Locate the cell with the specified text and output its (x, y) center coordinate. 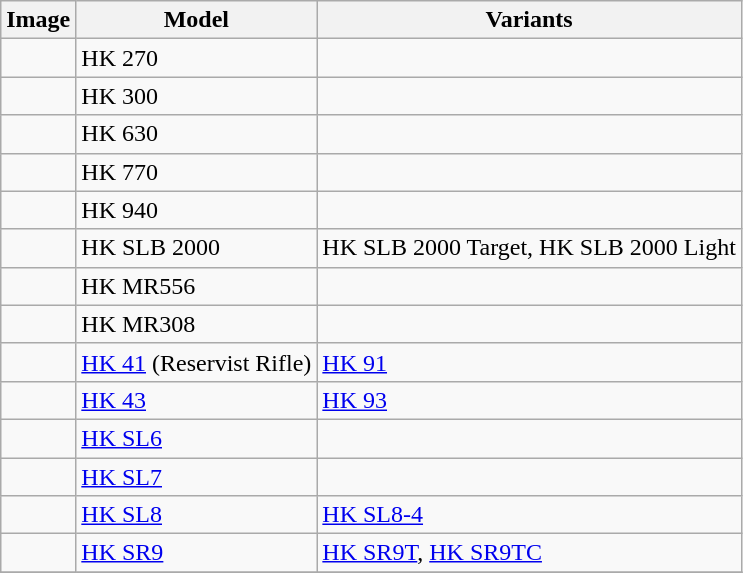
HK 43 (196, 400)
HK SL7 (196, 477)
HK 41 (Reservist Rifle) (196, 362)
HK SLB 2000 (196, 248)
HK 91 (529, 362)
Image (38, 20)
Variants (529, 20)
HK MR308 (196, 324)
Model (196, 20)
HK SL8 (196, 515)
HK SLB 2000 Target, HK SLB 2000 Light (529, 248)
HK 93 (529, 400)
HK MR556 (196, 286)
HK SL8-4 (529, 515)
HK SL6 (196, 438)
HK 270 (196, 58)
HK 300 (196, 96)
HK 630 (196, 134)
HK 940 (196, 210)
HK SR9 (196, 553)
HK 770 (196, 172)
HK SR9T, HK SR9TC (529, 553)
